Determine the [X, Y] coordinate at the center of the cell enclosing the given text.  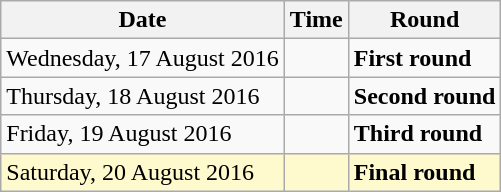
Saturday, 20 August 2016 [143, 172]
Date [143, 20]
Second round [424, 96]
Third round [424, 134]
Final round [424, 172]
Friday, 19 August 2016 [143, 134]
Thursday, 18 August 2016 [143, 96]
Wednesday, 17 August 2016 [143, 58]
Time [316, 20]
First round [424, 58]
Round [424, 20]
